Locate the cell with the specified text and output its [x, y] center coordinate. 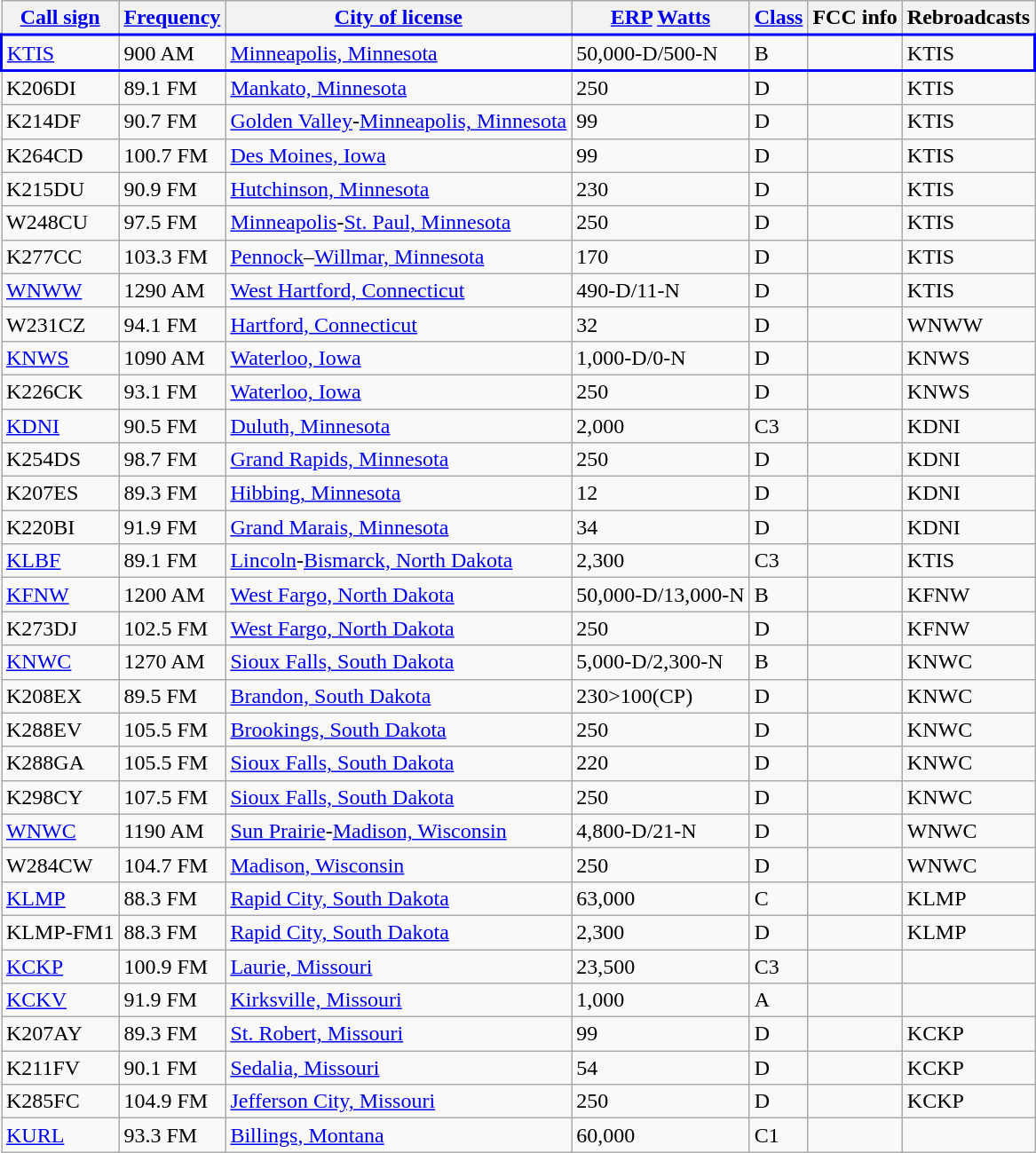
City of license [399, 18]
220 [660, 763]
K207AY [60, 1034]
K277CC [60, 257]
63,000 [660, 898]
90.5 FM [172, 425]
5,000-D/2,300-N [660, 662]
4,800-D/21-N [660, 831]
C1 [779, 1135]
K214DF [60, 122]
K264CD [60, 155]
Des Moines, Iowa [399, 155]
Rebroadcasts [968, 18]
Duluth, Minnesota [399, 425]
Class [779, 18]
1200 AM [172, 595]
90.7 FM [172, 122]
Kirksville, Missouri [399, 1000]
97.5 FM [172, 223]
Sedalia, Missouri [399, 1068]
1,000 [660, 1000]
50,000-D/500-N [660, 53]
K211FV [60, 1068]
Call sign [60, 18]
K298CY [60, 797]
100.7 FM [172, 155]
W248CU [60, 223]
ERP Watts [660, 18]
Frequency [172, 18]
Grand Marais, Minnesota [399, 527]
2,000 [660, 425]
Jefferson City, Missouri [399, 1102]
W231CZ [60, 324]
Madison, Wisconsin [399, 865]
W284CW [60, 865]
Golden Valley-Minneapolis, Minnesota [399, 122]
KLBF [60, 561]
98.7 FM [172, 460]
West Hartford, Connecticut [399, 290]
Brandon, South Dakota [399, 696]
34 [660, 527]
FCC info [855, 18]
Hibbing, Minnesota [399, 494]
Pennock–Willmar, Minnesota [399, 257]
K208EX [60, 696]
Hutchinson, Minnesota [399, 189]
K288GA [60, 763]
K273DJ [60, 628]
C [779, 898]
94.1 FM [172, 324]
K226CK [60, 391]
Sun Prairie-Madison, Wisconsin [399, 831]
Billings, Montana [399, 1135]
1,000-D/0-N [660, 358]
Grand Rapids, Minnesota [399, 460]
93.1 FM [172, 391]
54 [660, 1068]
1290 AM [172, 290]
Minneapolis-St. Paul, Minnesota [399, 223]
Lincoln-Bismarck, North Dakota [399, 561]
230 [660, 189]
1090 AM [172, 358]
230>100(CP) [660, 696]
KCKV [60, 1000]
23,500 [660, 967]
103.3 FM [172, 257]
50,000-D/13,000-N [660, 595]
102.5 FM [172, 628]
St. Robert, Missouri [399, 1034]
490-D/11-N [660, 290]
32 [660, 324]
170 [660, 257]
K207ES [60, 494]
12 [660, 494]
Minneapolis, Minnesota [399, 53]
K220BI [60, 527]
104.7 FM [172, 865]
1270 AM [172, 662]
K206DI [60, 87]
K254DS [60, 460]
Hartford, Connecticut [399, 324]
K288EV [60, 730]
K215DU [60, 189]
KURL [60, 1135]
93.3 FM [172, 1135]
107.5 FM [172, 797]
A [779, 1000]
Brookings, South Dakota [399, 730]
KLMP-FM1 [60, 932]
K285FC [60, 1102]
90.1 FM [172, 1068]
900 AM [172, 53]
100.9 FM [172, 967]
1190 AM [172, 831]
Laurie, Missouri [399, 967]
89.5 FM [172, 696]
104.9 FM [172, 1102]
Mankato, Minnesota [399, 87]
90.9 FM [172, 189]
60,000 [660, 1135]
